For the text-containing cell, return its midpoint in (x, y) coordinate format. 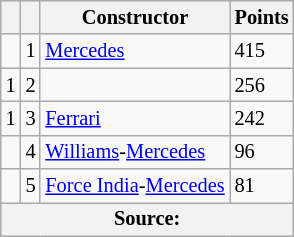
415 (262, 51)
5 (31, 186)
Source: (148, 219)
Constructor (134, 17)
96 (262, 152)
242 (262, 118)
Ferrari (134, 118)
Williams-Mercedes (134, 152)
Mercedes (134, 51)
81 (262, 186)
Force India-Mercedes (134, 186)
Points (262, 17)
2 (31, 85)
3 (31, 118)
4 (31, 152)
256 (262, 85)
